Locate the cell with the specified text and output its (x, y) center coordinate. 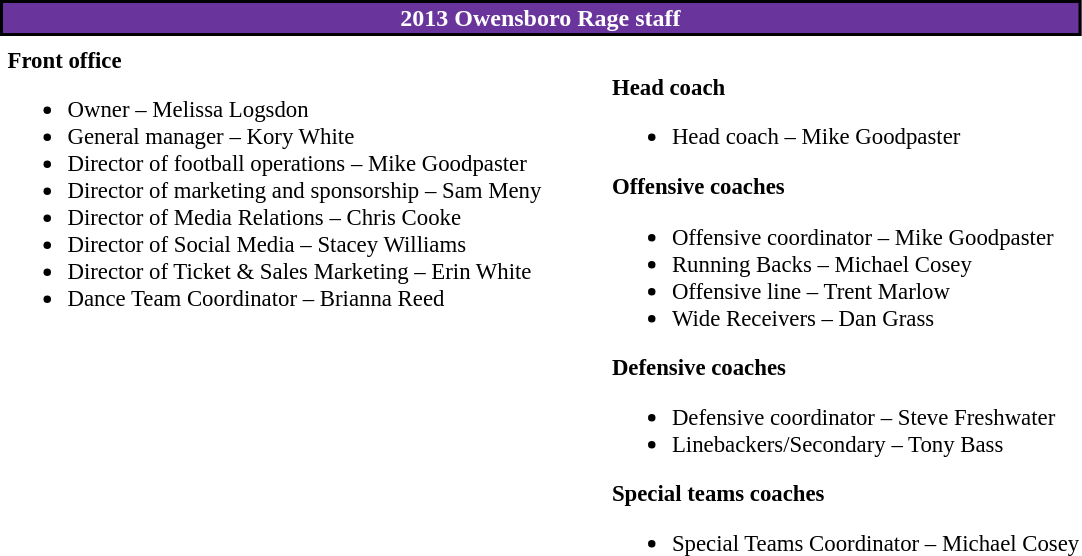
2013 Owensboro Rage staff (540, 18)
